Extract the [X, Y] coordinate from the center of the cell holding the provided text.  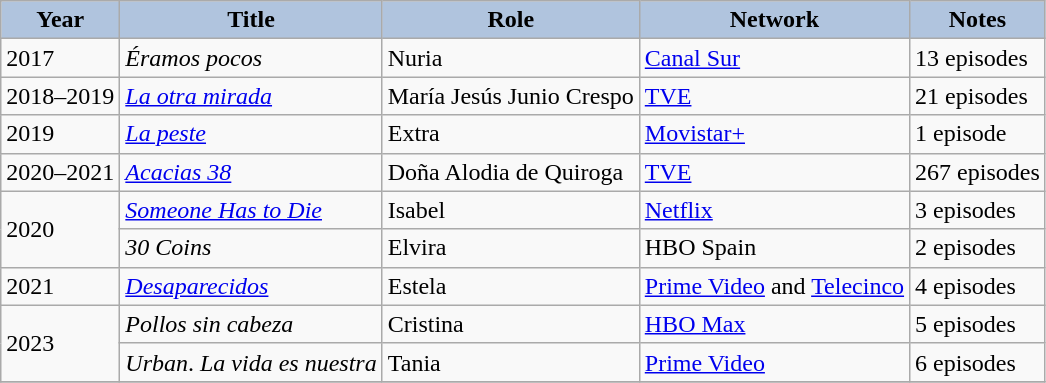
María Jesús Junio Crespo [510, 96]
Elvira [510, 248]
Éramos pocos [251, 58]
Network [774, 20]
Movistar+ [774, 134]
Someone Has to Die [251, 210]
Pollos sin cabeza [251, 324]
2019 [60, 134]
HBO Max [774, 324]
1 episode [978, 134]
Prime Video [774, 362]
Notes [978, 20]
4 episodes [978, 286]
2018–2019 [60, 96]
5 episodes [978, 324]
Role [510, 20]
2023 [60, 343]
Netflix [774, 210]
2017 [60, 58]
3 episodes [978, 210]
Desaparecidos [251, 286]
HBO Spain [774, 248]
2 episodes [978, 248]
2020–2021 [60, 172]
6 episodes [978, 362]
Prime Video and Telecinco [774, 286]
267 episodes [978, 172]
30 Coins [251, 248]
La peste [251, 134]
21 episodes [978, 96]
La otra mirada [251, 96]
2020 [60, 229]
Tania [510, 362]
Urban. La vida es nuestra [251, 362]
Title [251, 20]
Isabel [510, 210]
Cristina [510, 324]
Year [60, 20]
Acacias 38 [251, 172]
Doña Alodia de Quiroga [510, 172]
Canal Sur [774, 58]
Estela [510, 286]
Nuria [510, 58]
Extra [510, 134]
2021 [60, 286]
13 episodes [978, 58]
